Detect which cell encompasses the target text, then output its [x, y] center coordinate. 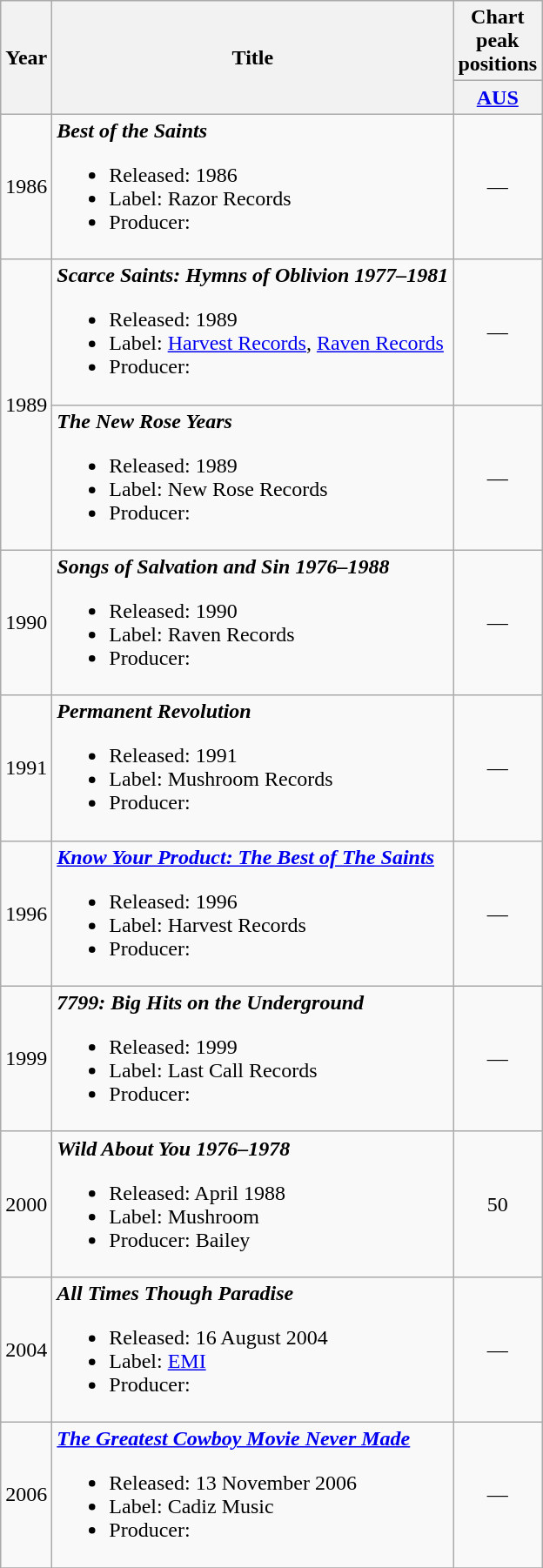
2006 [26, 1495]
Title [252, 57]
1999 [26, 1058]
All Times Though ParadiseReleased: 16 August 2004Label: EMIProducer: [252, 1349]
2000 [26, 1204]
7799: Big Hits on the UndergroundReleased: 1999Label: Last Call RecordsProducer: [252, 1058]
Scarce Saints: Hymns of Oblivion 1977–1981Released: 1989Label: Harvest Records, Raven RecordsProducer: [252, 332]
AUS [498, 97]
1991 [26, 767]
Chart peak positions [498, 41]
1989 [26, 405]
50 [498, 1204]
2004 [26, 1349]
Best of the SaintsReleased: 1986Label: Razor RecordsProducer: [252, 186]
1996 [26, 914]
1990 [26, 623]
Know Your Product: The Best of The SaintsReleased: 1996Label: Harvest RecordsProducer: [252, 914]
1986 [26, 186]
Songs of Salvation and Sin 1976–1988Released: 1990Label: Raven RecordsProducer: [252, 623]
Year [26, 57]
The New Rose YearsReleased: 1989Label: New Rose RecordsProducer: [252, 477]
Permanent RevolutionReleased: 1991Label: Mushroom RecordsProducer: [252, 767]
The Greatest Cowboy Movie Never MadeReleased: 13 November 2006Label: Cadiz MusicProducer: [252, 1495]
Wild About You 1976–1978Released: April 1988Label: MushroomProducer: Bailey [252, 1204]
